Determine the (X, Y) coordinate at the center of the cell enclosing the given text.  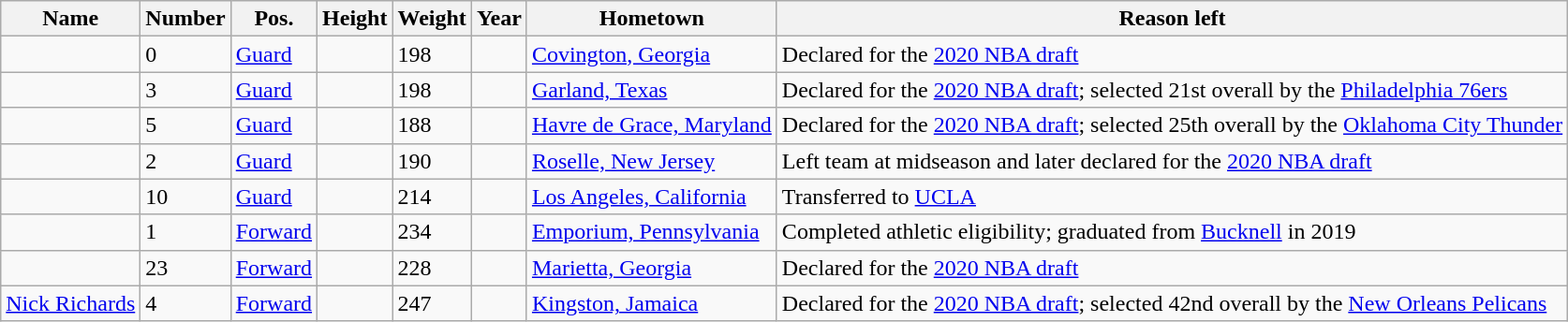
Height (355, 19)
Weight (432, 19)
10 (185, 197)
Los Angeles, California (652, 197)
Declared for the 2020 NBA draft; selected 42nd overall by the New Orleans Pelicans (1172, 303)
23 (185, 268)
2 (185, 161)
Garland, Texas (652, 90)
Reason left (1172, 19)
Nick Richards (71, 303)
Number (185, 19)
Left team at midseason and later declared for the 2020 NBA draft (1172, 161)
Havre de Grace, Maryland (652, 125)
228 (432, 268)
Hometown (652, 19)
Kingston, Jamaica (652, 303)
Emporium, Pennsylvania (652, 232)
Name (71, 19)
Transferred to UCLA (1172, 197)
Pos. (274, 19)
Year (498, 19)
Roselle, New Jersey (652, 161)
Declared for the 2020 NBA draft; selected 25th overall by the Oklahoma City Thunder (1172, 125)
Covington, Georgia (652, 54)
234 (432, 232)
Completed athletic eligibility; graduated from Bucknell in 2019 (1172, 232)
247 (432, 303)
190 (432, 161)
4 (185, 303)
1 (185, 232)
5 (185, 125)
3 (185, 90)
0 (185, 54)
Declared for the 2020 NBA draft; selected 21st overall by the Philadelphia 76ers (1172, 90)
Marietta, Georgia (652, 268)
214 (432, 197)
188 (432, 125)
